Search for the cell housing the specified text and yield its (X, Y) center coordinate. 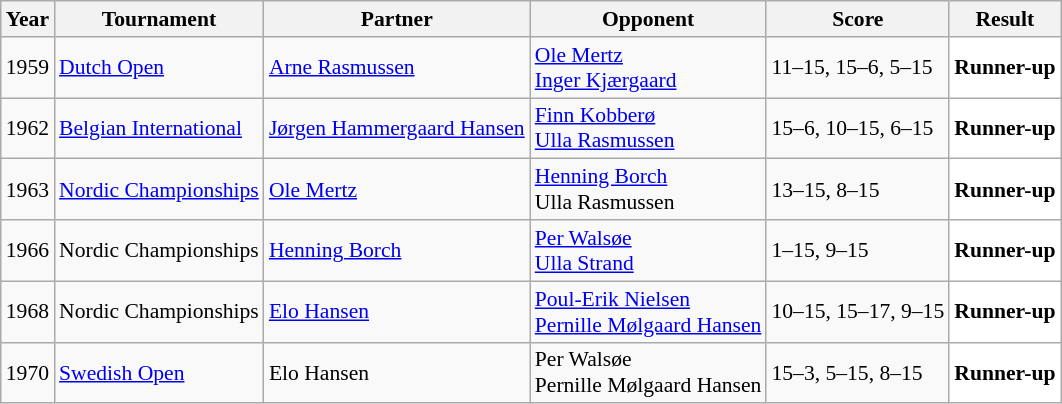
Finn Kobberø Ulla Rasmussen (648, 128)
1–15, 9–15 (858, 250)
15–3, 5–15, 8–15 (858, 372)
Ole Mertz Inger Kjærgaard (648, 68)
Opponent (648, 19)
Ole Mertz (397, 190)
Tournament (159, 19)
Result (1004, 19)
1963 (28, 190)
1970 (28, 372)
11–15, 15–6, 5–15 (858, 68)
1962 (28, 128)
Score (858, 19)
Dutch Open (159, 68)
Swedish Open (159, 372)
1968 (28, 312)
Year (28, 19)
1966 (28, 250)
15–6, 10–15, 6–15 (858, 128)
Poul-Erik Nielsen Pernille Mølgaard Hansen (648, 312)
10–15, 15–17, 9–15 (858, 312)
Belgian International (159, 128)
Henning Borch (397, 250)
Henning Borch Ulla Rasmussen (648, 190)
Per Walsøe Ulla Strand (648, 250)
Partner (397, 19)
13–15, 8–15 (858, 190)
Jørgen Hammergaard Hansen (397, 128)
Per Walsøe Pernille Mølgaard Hansen (648, 372)
Arne Rasmussen (397, 68)
1959 (28, 68)
